From the cell containing the given text, extract its center point as [X, Y] coordinate. 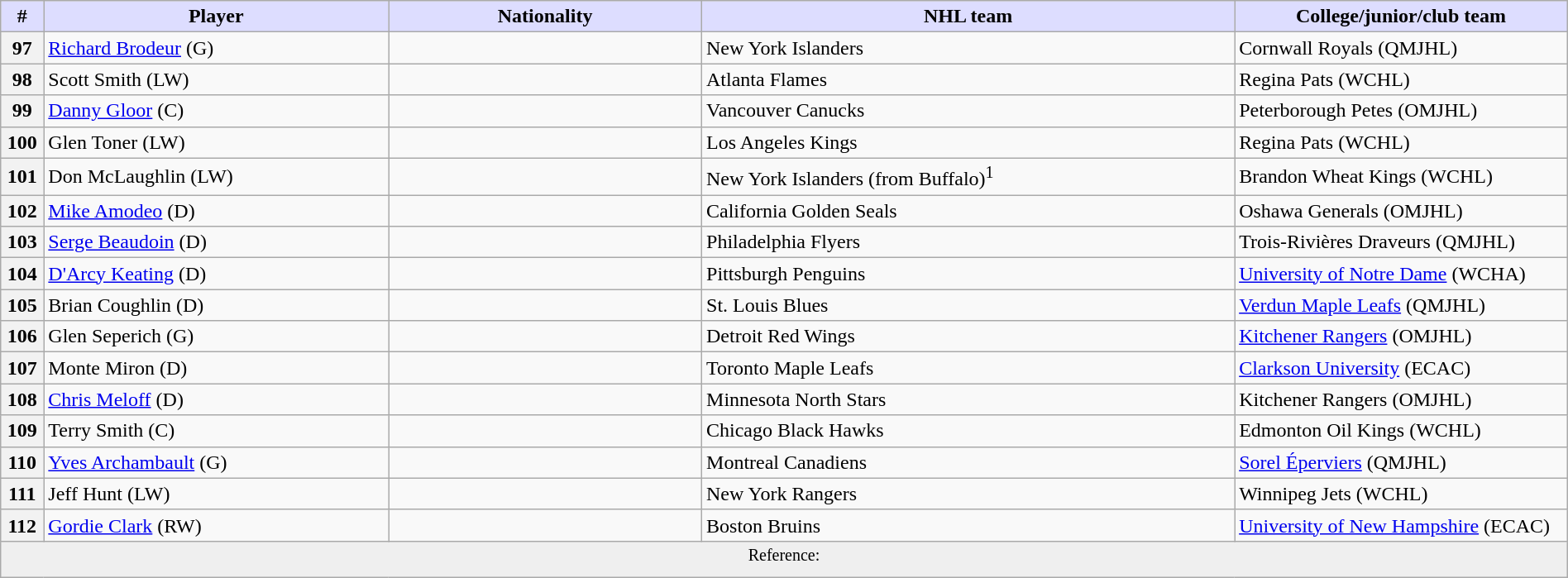
Los Angeles Kings [968, 142]
Terry Smith (C) [217, 431]
Jeff Hunt (LW) [217, 494]
110 [22, 462]
Serge Beaudoin (D) [217, 242]
Vancouver Canucks [968, 111]
Minnesota North Stars [968, 399]
Yves Archambault (G) [217, 462]
97 [22, 48]
Nationality [546, 17]
Clarkson University (ECAC) [1401, 368]
University of Notre Dame (WCHA) [1401, 274]
104 [22, 274]
98 [22, 79]
Philadelphia Flyers [968, 242]
99 [22, 111]
Cornwall Royals (QMJHL) [1401, 48]
111 [22, 494]
Oshawa Generals (OMJHL) [1401, 211]
109 [22, 431]
College/junior/club team [1401, 17]
Don McLaughlin (LW) [217, 177]
Boston Bruins [968, 525]
Glen Toner (LW) [217, 142]
Chris Meloff (D) [217, 399]
Edmonton Oil Kings (WCHL) [1401, 431]
New York Islanders (from Buffalo)1 [968, 177]
California Golden Seals [968, 211]
Brian Coughlin (D) [217, 305]
Verdun Maple Leafs (QMJHL) [1401, 305]
105 [22, 305]
Glen Seperich (G) [217, 337]
# [22, 17]
University of New Hampshire (ECAC) [1401, 525]
Pittsburgh Penguins [968, 274]
106 [22, 337]
Chicago Black Hawks [968, 431]
112 [22, 525]
101 [22, 177]
102 [22, 211]
Scott Smith (LW) [217, 79]
New York Islanders [968, 48]
Peterborough Petes (OMJHL) [1401, 111]
St. Louis Blues [968, 305]
Toronto Maple Leafs [968, 368]
108 [22, 399]
Richard Brodeur (G) [217, 48]
Winnipeg Jets (WCHL) [1401, 494]
Atlanta Flames [968, 79]
Montreal Canadiens [968, 462]
Danny Gloor (C) [217, 111]
D'Arcy Keating (D) [217, 274]
Mike Amodeo (D) [217, 211]
Gordie Clark (RW) [217, 525]
103 [22, 242]
Trois-Rivières Draveurs (QMJHL) [1401, 242]
Monte Miron (D) [217, 368]
Sorel Éperviers (QMJHL) [1401, 462]
100 [22, 142]
Detroit Red Wings [968, 337]
Reference: [784, 559]
Brandon Wheat Kings (WCHL) [1401, 177]
107 [22, 368]
NHL team [968, 17]
New York Rangers [968, 494]
Player [217, 17]
